Detect which cell encompasses the target text, then output its (X, Y) center coordinate. 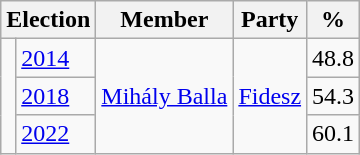
2018 (56, 96)
54.3 (334, 96)
Fidesz (270, 96)
Party (270, 20)
60.1 (334, 134)
2022 (56, 134)
% (334, 20)
48.8 (334, 58)
Election (48, 20)
Mihály Balla (164, 96)
Member (164, 20)
2014 (56, 58)
